Pinpoint the cell where the given text exists, returning its [X, Y] midpoint coordinate. 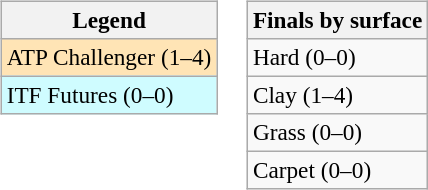
Finals by surface [337, 20]
Legend [108, 20]
Clay (1–4) [337, 95]
ATP Challenger (1–4) [108, 57]
Carpet (0–0) [337, 171]
ITF Futures (0–0) [108, 95]
Grass (0–0) [337, 133]
Hard (0–0) [337, 57]
